From the cell containing the given text, extract its center point as [X, Y] coordinate. 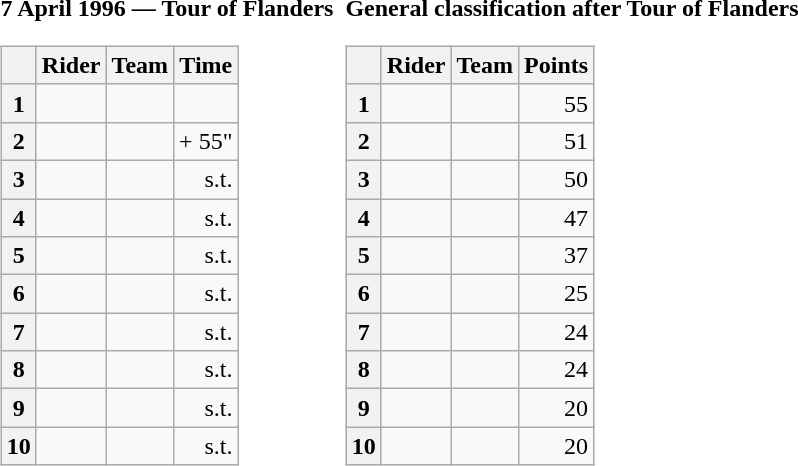
Time [206, 65]
25 [556, 294]
55 [556, 103]
47 [556, 217]
37 [556, 256]
50 [556, 179]
51 [556, 141]
+ 55" [206, 141]
Points [556, 65]
